Provide the [x, y] coordinate of the cell's center where the given text is located.  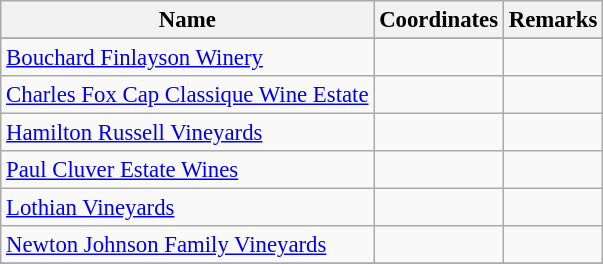
Lothian Vineyards [188, 208]
Paul Cluver Estate Wines [188, 170]
Name [188, 20]
Remarks [552, 20]
Hamilton Russell Vineyards [188, 133]
Coordinates [439, 20]
Charles Fox Cap Classique Wine Estate [188, 95]
Bouchard Finlayson Winery [188, 58]
Newton Johnson Family Vineyards [188, 245]
